Output the [x, y] coordinate of the center of the cell containing the given text.  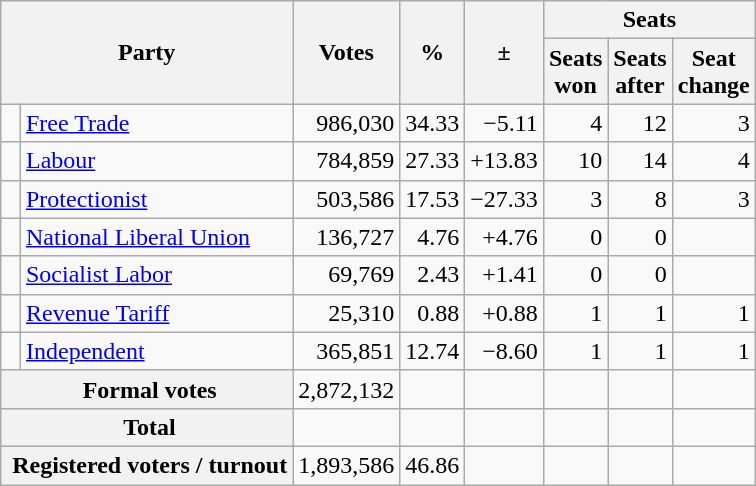
Party [147, 52]
Seats [649, 20]
−8.60 [504, 351]
784,859 [346, 161]
Total [147, 427]
−5.11 [504, 123]
Protectionist [156, 199]
4.76 [432, 237]
12 [640, 123]
National Liberal Union [156, 237]
Registered voters / turnout [147, 465]
2,872,132 [346, 389]
% [432, 52]
25,310 [346, 313]
Seatsafter [640, 72]
Socialist Labor [156, 275]
+0.88 [504, 313]
Revenue Tariff [156, 313]
1,893,586 [346, 465]
± [504, 52]
+13.83 [504, 161]
+4.76 [504, 237]
Free Trade [156, 123]
Formal votes [147, 389]
2.43 [432, 275]
8 [640, 199]
Votes [346, 52]
46.86 [432, 465]
503,586 [346, 199]
136,727 [346, 237]
27.33 [432, 161]
986,030 [346, 123]
10 [575, 161]
12.74 [432, 351]
14 [640, 161]
Labour [156, 161]
+1.41 [504, 275]
Seatchange [714, 72]
365,851 [346, 351]
0.88 [432, 313]
Seatswon [575, 72]
34.33 [432, 123]
Independent [156, 351]
−27.33 [504, 199]
17.53 [432, 199]
69,769 [346, 275]
